Determine the [X, Y] coordinate at the center of the cell enclosing the given text.  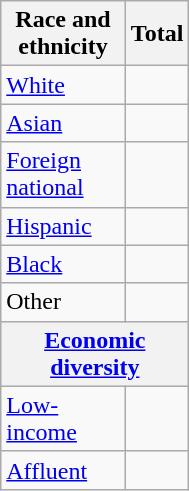
Foreign national [64, 174]
Black [64, 264]
Hispanic [64, 226]
Other [64, 302]
Low-income [64, 418]
Economic diversity [95, 354]
Total [157, 34]
White [64, 85]
Affluent [64, 470]
Race and ethnicity [64, 34]
Asian [64, 123]
